Provide the [X, Y] coordinate of the cell's center where the given text is located.  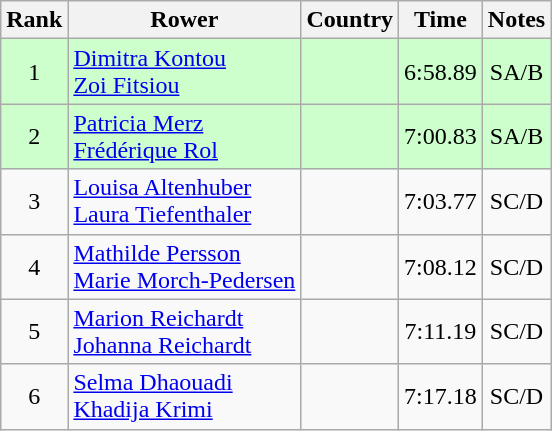
Louisa AltenhuberLaura Tiefenthaler [184, 202]
7:11.19 [441, 332]
Marion ReichardtJohanna Reichardt [184, 332]
Notes [516, 20]
1 [34, 72]
Country [350, 20]
7:00.83 [441, 136]
7:17.18 [441, 396]
7:08.12 [441, 266]
4 [34, 266]
5 [34, 332]
6 [34, 396]
Time [441, 20]
7:03.77 [441, 202]
2 [34, 136]
Patricia MerzFrédérique Rol [184, 136]
3 [34, 202]
Rower [184, 20]
6:58.89 [441, 72]
Dimitra KontouZoi Fitsiou [184, 72]
Mathilde PerssonMarie Morch-Pedersen [184, 266]
Rank [34, 20]
Selma DhaouadiKhadija Krimi [184, 396]
